Provide the (X, Y) coordinate of the cell's center where the given text is located.  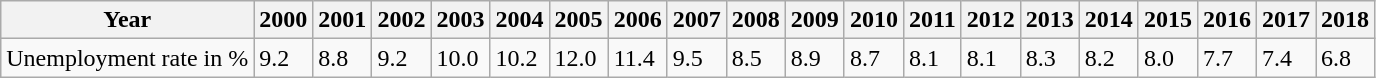
12.0 (578, 58)
2012 (990, 20)
2014 (1108, 20)
2001 (342, 20)
Year (128, 20)
10.2 (520, 58)
8.9 (814, 58)
10.0 (460, 58)
2010 (874, 20)
9.5 (696, 58)
2006 (638, 20)
2009 (814, 20)
2018 (1346, 20)
2008 (756, 20)
Unemployment rate in % (128, 58)
2003 (460, 20)
8.2 (1108, 58)
8.8 (342, 58)
2017 (1286, 20)
7.4 (1286, 58)
2015 (1168, 20)
8.3 (1050, 58)
2002 (402, 20)
2016 (1226, 20)
8.7 (874, 58)
2004 (520, 20)
2013 (1050, 20)
11.4 (638, 58)
2011 (932, 20)
2000 (284, 20)
8.5 (756, 58)
2007 (696, 20)
6.8 (1346, 58)
7.7 (1226, 58)
8.0 (1168, 58)
2005 (578, 20)
